Identify which cell holds the provided text, then report its (X, Y) central coordinate. 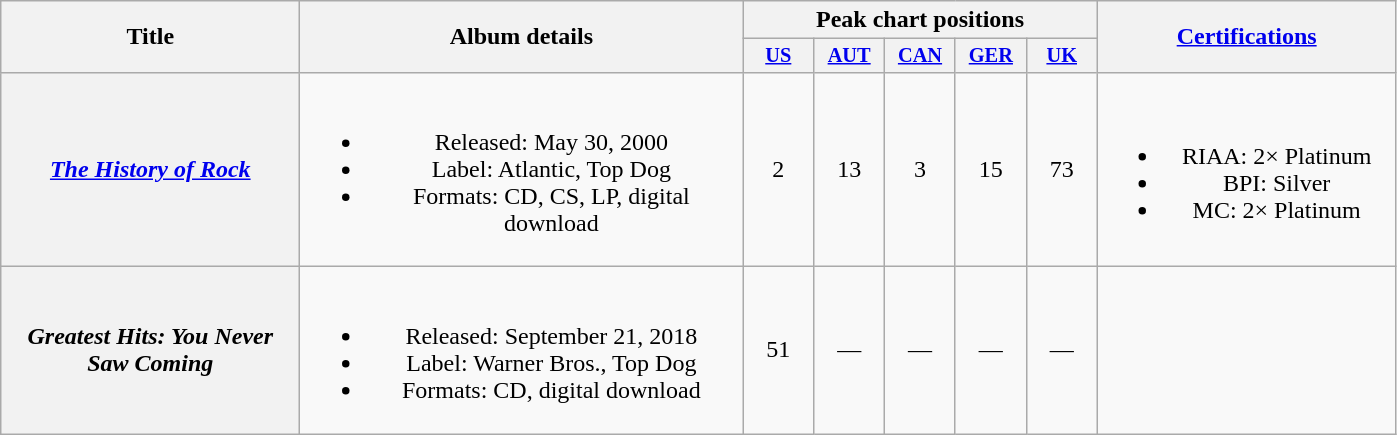
Title (150, 37)
2 (778, 169)
RIAA: 2× PlatinumBPI: SilverMC: 2× Platinum (1246, 169)
US (778, 56)
73 (1062, 169)
Certifications (1246, 37)
UK (1062, 56)
AUT (850, 56)
Peak chart positions (920, 20)
GER (990, 56)
Released: September 21, 2018Label: Warner Bros., Top DogFormats: CD, digital download (522, 350)
Album details (522, 37)
Released: May 30, 2000Label: Atlantic, Top DogFormats: CD, CS, LP, digital download (522, 169)
51 (778, 350)
3 (920, 169)
15 (990, 169)
The History of Rock (150, 169)
13 (850, 169)
Greatest Hits: You Never Saw Coming (150, 350)
CAN (920, 56)
